For the text-containing cell, return its midpoint in (X, Y) coordinate format. 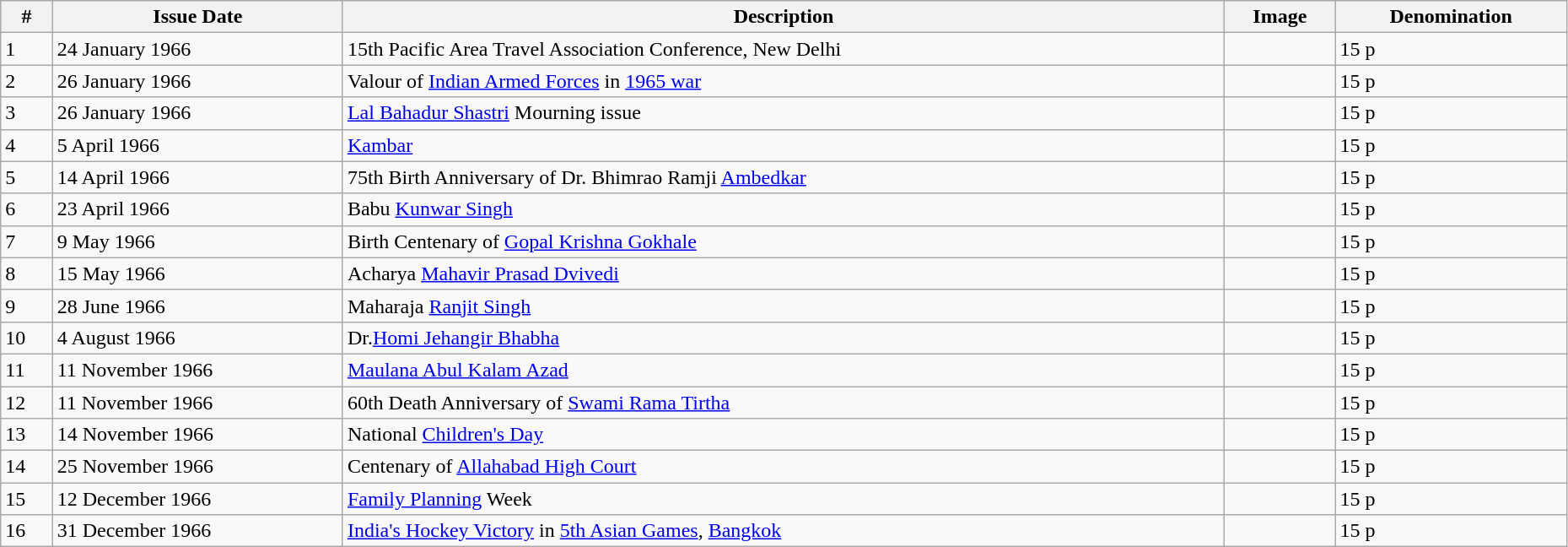
Maulana Abul Kalam Azad (783, 370)
8 (27, 273)
15th Pacific Area Travel Association Conference, New Delhi (783, 49)
Birth Centenary of Gopal Krishna Gokhale (783, 241)
60th Death Anniversary of Swami Rama Tirtha (783, 403)
National Children's Day (783, 435)
Denomination (1451, 17)
12 December 1966 (197, 499)
75th Birth Anniversary of Dr. Bhimrao Ramji Ambedkar (783, 177)
15 May 1966 (197, 273)
14 (27, 467)
Babu Kunwar Singh (783, 209)
Dr.Homi Jehangir Bhabha (783, 338)
24 January 1966 (197, 49)
Kambar (783, 145)
4 August 1966 (197, 338)
6 (27, 209)
# (27, 17)
25 November 1966 (197, 467)
14 April 1966 (197, 177)
Valour of Indian Armed Forces in 1965 war (783, 81)
10 (27, 338)
Issue Date (197, 17)
India's Hockey Victory in 5th Asian Games, Bangkok (783, 531)
Family Planning Week (783, 499)
9 May 1966 (197, 241)
5 April 1966 (197, 145)
3 (27, 113)
14 November 1966 (197, 435)
23 April 1966 (197, 209)
Image (1280, 17)
9 (27, 306)
Lal Bahadur Shastri Mourning issue (783, 113)
4 (27, 145)
31 December 1966 (197, 531)
11 (27, 370)
13 (27, 435)
Centenary of Allahabad High Court (783, 467)
28 June 1966 (197, 306)
Maharaja Ranjit Singh (783, 306)
Description (783, 17)
12 (27, 403)
1 (27, 49)
2 (27, 81)
16 (27, 531)
5 (27, 177)
Acharya Mahavir Prasad Dvivedi (783, 273)
15 (27, 499)
7 (27, 241)
